Return the (x, y) coordinate for the center point of the cell that contains the specified text.  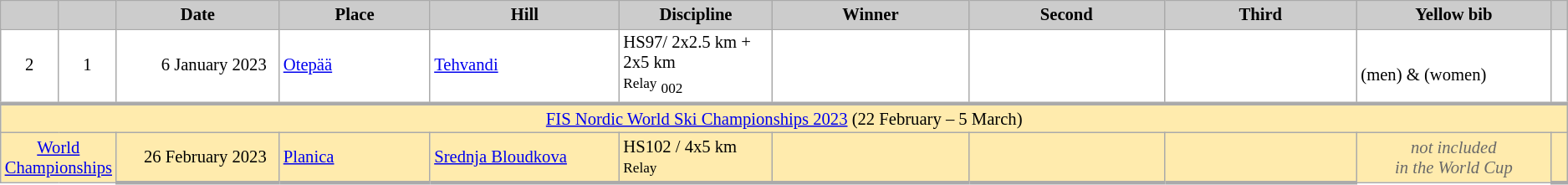
Srednja Bloudkova (524, 157)
Tehvandi (524, 65)
(men) & (women) (1453, 65)
Place (355, 14)
1 (87, 65)
Second (1066, 14)
26 February 2023 (197, 157)
Otepää (355, 65)
2 (30, 65)
HS97/ 2x2.5 km + 2x5 kmRelay 002 (696, 65)
Third (1260, 14)
Discipline (696, 14)
HS102 / 4x5 kmRelay (696, 157)
6 January 2023 (197, 65)
not includedin the World Cup (1453, 157)
World Championships (59, 157)
Yellow bib (1453, 14)
Date (197, 14)
Planica (355, 157)
Hill (524, 14)
Winner (870, 14)
FIS Nordic World Ski Championships 2023 (22 February – 5 March) (784, 117)
